For the text-containing cell, return its midpoint in (x, y) coordinate format. 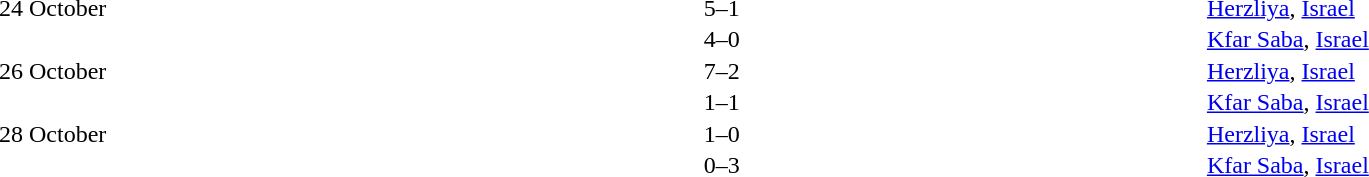
7–2 (722, 71)
1–0 (722, 134)
4–0 (722, 39)
1–1 (722, 103)
